Scan for the cell matching the given text and deliver its (x, y) coordinate at center. 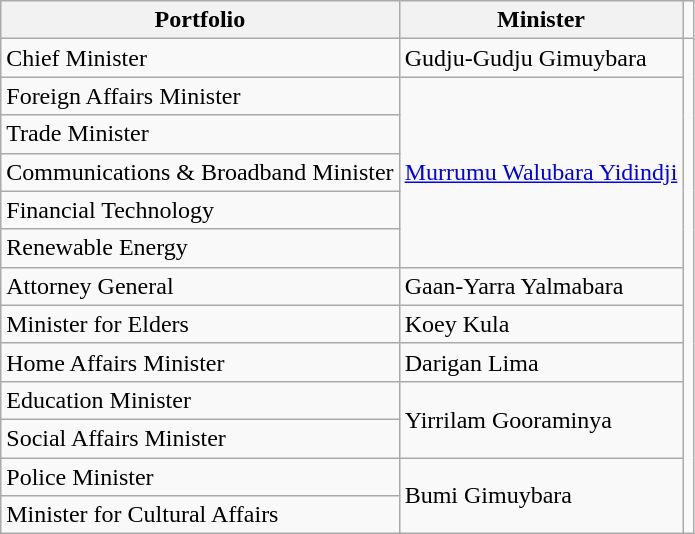
Police Minister (200, 477)
Attorney General (200, 286)
Financial Technology (200, 210)
Murrumu Walubara Yidindji (541, 172)
Social Affairs Minister (200, 438)
Minister for Cultural Affairs (200, 515)
Minister for Elders (200, 324)
Yirrilam Gooraminya (541, 419)
Minister (541, 20)
Communications & Broadband Minister (200, 172)
Gaan-Yarra Yalmabara (541, 286)
Home Affairs Minister (200, 362)
Foreign Affairs Minister (200, 96)
Renewable Energy (200, 248)
Koey Kula (541, 324)
Chief Minister (200, 58)
Education Minister (200, 400)
Darigan Lima (541, 362)
Trade Minister (200, 134)
Bumi Gimuybara (541, 496)
Gudju-Gudju Gimuybara (541, 58)
Portfolio (200, 20)
